Capture the cell that displays the provided text and extract its [x, y] central coordinate. 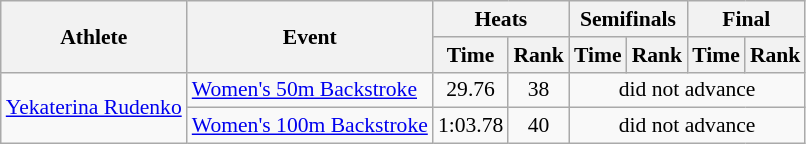
Women's 100m Backstroke [310, 126]
Yekaterina Rudenko [94, 108]
Athlete [94, 36]
1:03.78 [470, 126]
Event [310, 36]
29.76 [470, 90]
38 [538, 90]
Women's 50m Backstroke [310, 90]
Final [746, 19]
Heats [501, 19]
Semifinals [628, 19]
40 [538, 126]
